Find where the given text appears and provide that cell's center as [x, y] coordinate. 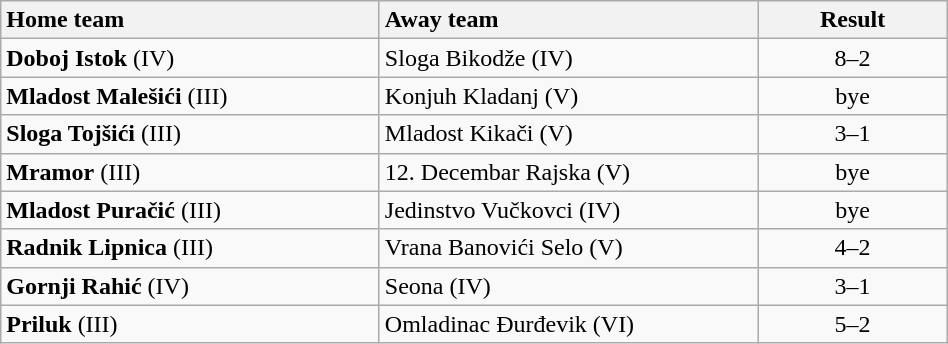
4–2 [852, 248]
Mladost Kikači (V) [568, 134]
Mramor (III) [190, 172]
Home team [190, 20]
Radnik Lipnica (III) [190, 248]
5–2 [852, 324]
8–2 [852, 58]
Result [852, 20]
Sloga Bikodže (IV) [568, 58]
Konjuh Kladanj (V) [568, 96]
Mladost Malešići (III) [190, 96]
Jedinstvo Vučkovci (IV) [568, 210]
12. Decembar Rajska (V) [568, 172]
Seona (IV) [568, 286]
Away team [568, 20]
Mladost Puračić (III) [190, 210]
Gornji Rahić (IV) [190, 286]
Vrana Banovići Selo (V) [568, 248]
Sloga Tojšići (III) [190, 134]
Doboj Istok (IV) [190, 58]
Priluk (III) [190, 324]
Omladinac Đurđevik (VI) [568, 324]
